Locate the cell with the specified text and output its (x, y) center coordinate. 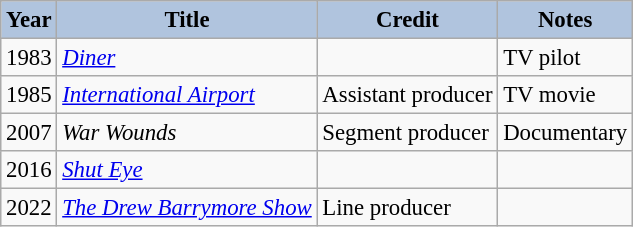
Year (29, 20)
Segment producer (408, 133)
Notes (566, 20)
Documentary (566, 133)
Line producer (408, 208)
War Wounds (187, 133)
2022 (29, 208)
TV pilot (566, 58)
1983 (29, 58)
1985 (29, 95)
2007 (29, 133)
Shut Eye (187, 170)
Diner (187, 58)
The Drew Barrymore Show (187, 208)
TV movie (566, 95)
Credit (408, 20)
2016 (29, 170)
Title (187, 20)
International Airport (187, 95)
Assistant producer (408, 95)
